Search for the cell housing the specified text and yield its (X, Y) center coordinate. 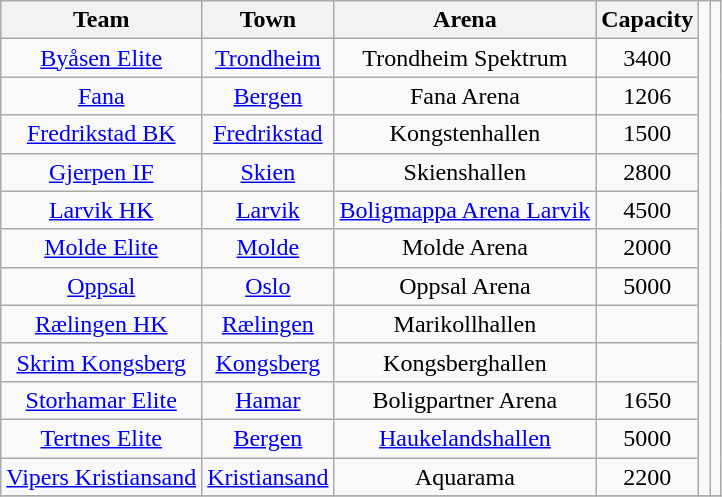
Tertnes Elite (102, 438)
Boligpartner Arena (465, 400)
Larvik (268, 210)
Rælingen (268, 324)
Team (102, 20)
Gjerpen IF (102, 172)
Byåsen Elite (102, 58)
Oslo (268, 286)
Skien (268, 172)
Trondheim Spektrum (465, 58)
Oppsal Arena (465, 286)
Molde (268, 248)
Molde Arena (465, 248)
Rælingen HK (102, 324)
Skienshallen (465, 172)
Fana (102, 96)
Fredrikstad (268, 134)
Boligmappa Arena Larvik (465, 210)
1500 (648, 134)
Trondheim (268, 58)
Kongsberg (268, 362)
Arena (465, 20)
Fana Arena (465, 96)
Kongstenhallen (465, 134)
1206 (648, 96)
Haukelandshallen (465, 438)
Marikollhallen (465, 324)
Storhamar Elite (102, 400)
Aquarama (465, 477)
3400 (648, 58)
Town (268, 20)
1650 (648, 400)
Vipers Kristiansand (102, 477)
Hamar (268, 400)
Skrim Kongsberg (102, 362)
Fredrikstad BK (102, 134)
Larvik HK (102, 210)
2800 (648, 172)
Kristiansand (268, 477)
2200 (648, 477)
Molde Elite (102, 248)
Oppsal (102, 286)
Capacity (648, 20)
4500 (648, 210)
Kongsberghallen (465, 362)
2000 (648, 248)
